Capture the cell that displays the provided text and extract its (x, y) central coordinate. 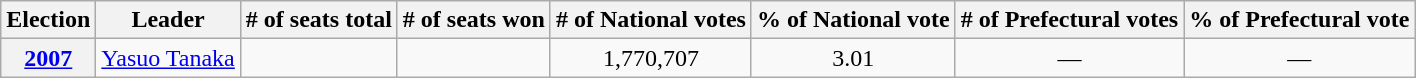
Yasuo Tanaka (168, 58)
1,770,707 (650, 58)
Leader (168, 20)
3.01 (853, 58)
# of seats won (474, 20)
% of National vote (853, 20)
2007 (48, 58)
# of National votes (650, 20)
% of Prefectural vote (1300, 20)
# of Prefectural votes (1070, 20)
# of seats total (318, 20)
Election (48, 20)
